Provide the [x, y] coordinate of the cell's center where the given text is located.  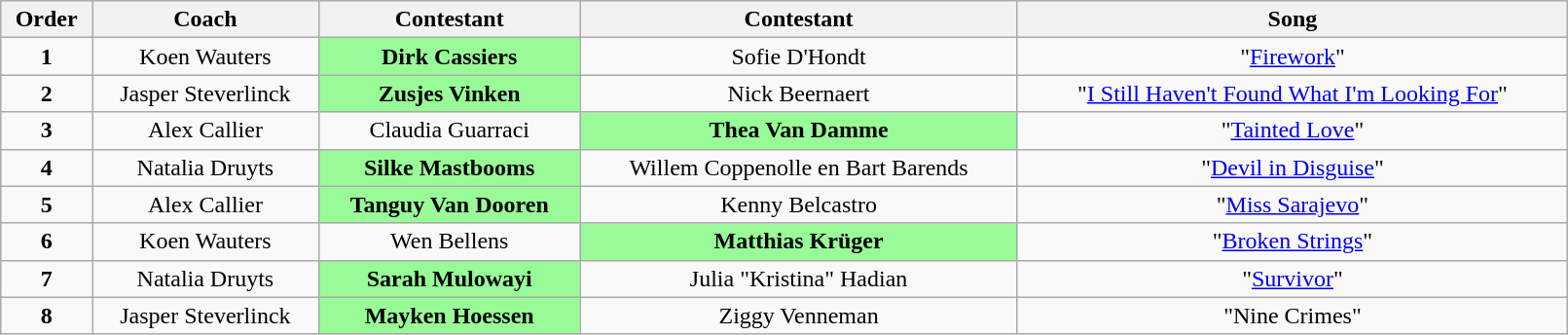
"Firework" [1293, 56]
"I Still Haven't Found What I'm Looking For" [1293, 93]
Order [47, 19]
Dirk Cassiers [450, 56]
2 [47, 93]
Mayken Hoessen [450, 316]
Julia "Kristina" Hadian [798, 279]
7 [47, 279]
Sarah Mulowayi [450, 279]
"Tainted Love" [1293, 130]
Silke Mastbooms [450, 167]
4 [47, 167]
Coach [204, 19]
"Survivor" [1293, 279]
6 [47, 242]
8 [47, 316]
"Devil in Disguise" [1293, 167]
Zusjes Vinken [450, 93]
Thea Van Damme [798, 130]
"Broken Strings" [1293, 242]
Nick Beernaert [798, 93]
Wen Bellens [450, 242]
5 [47, 205]
Sofie D'Hondt [798, 56]
Ziggy Venneman [798, 316]
"Nine Crimes" [1293, 316]
Song [1293, 19]
Tanguy Van Dooren [450, 205]
Claudia Guarraci [450, 130]
Matthias Krüger [798, 242]
1 [47, 56]
Kenny Belcastro [798, 205]
"Miss Sarajevo" [1293, 205]
Willem Coppenolle en Bart Barends [798, 167]
3 [47, 130]
